Determine the [x, y] coordinate at the center of the cell enclosing the given text.  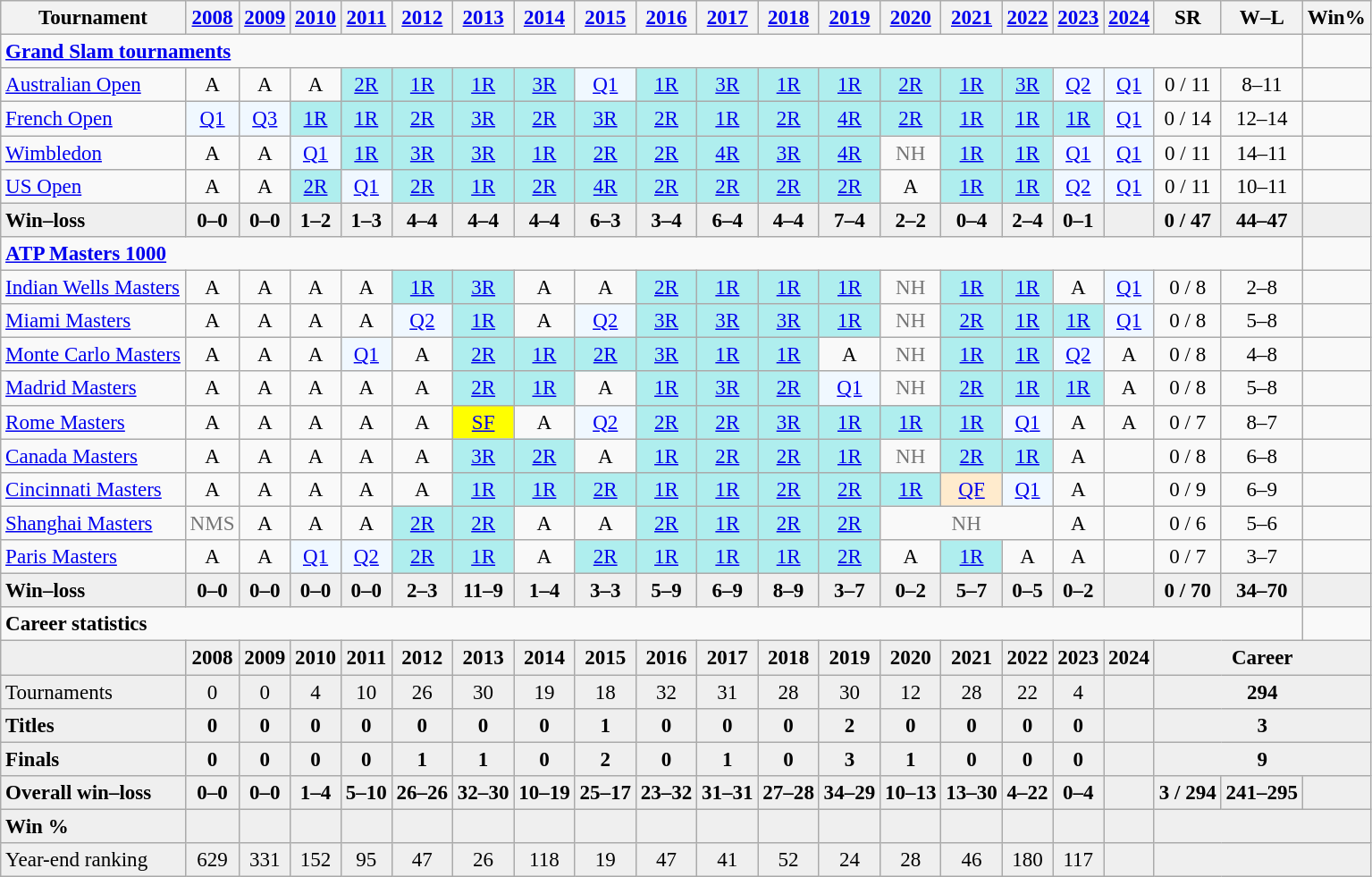
NMS [213, 523]
31 [728, 692]
Overall win–loss [93, 793]
Finals [93, 759]
Year-end ranking [93, 860]
0 / 9 [1187, 490]
34–70 [1262, 591]
9 [1262, 759]
32–30 [483, 793]
Career [1262, 658]
26–26 [422, 793]
331 [265, 860]
34–29 [849, 793]
0–1 [1078, 220]
Madrid Masters [93, 389]
46 [972, 860]
Monte Carlo Masters [93, 355]
22 [1028, 692]
8–9 [788, 591]
Q3 [265, 119]
1–2 [316, 220]
Paris Masters [93, 557]
2–4 [1028, 220]
27–28 [788, 793]
French Open [93, 119]
2–3 [422, 591]
Grand Slam tournaments [652, 52]
Indian Wells Masters [93, 288]
QF [972, 490]
0–5 [1028, 591]
Titles [93, 726]
6–8 [1262, 456]
Tournament [93, 18]
294 [1262, 692]
Win% [1336, 18]
4–8 [1262, 355]
8–11 [1262, 85]
117 [1078, 860]
6–3 [605, 220]
10–11 [1262, 187]
7–4 [849, 220]
Rome Masters [93, 422]
6–4 [728, 220]
Tournaments [93, 692]
0 / 70 [1187, 591]
95 [366, 860]
3–3 [605, 591]
10 [366, 692]
23–32 [666, 793]
12–14 [1262, 119]
52 [788, 860]
Wimbledon [93, 153]
11–9 [483, 591]
0 / 6 [1187, 523]
Australian Open [93, 85]
US Open [93, 187]
25–17 [605, 793]
5–6 [1262, 523]
W–L [1262, 18]
SF [483, 422]
0 / 14 [1187, 119]
Canada Masters [93, 456]
14–11 [1262, 153]
3 / 294 [1187, 793]
31–31 [728, 793]
24 [849, 860]
2–2 [911, 220]
Career statistics [652, 624]
44–47 [1262, 220]
629 [213, 860]
10–13 [911, 793]
8–7 [1262, 422]
SR [1187, 18]
Shanghai Masters [93, 523]
12 [911, 692]
0 / 47 [1187, 220]
32 [666, 692]
5–7 [972, 591]
2–8 [1262, 288]
180 [1028, 860]
1–3 [366, 220]
3–4 [666, 220]
13–30 [972, 793]
241–295 [1262, 793]
5–10 [366, 793]
5–9 [666, 591]
Win % [93, 827]
Cincinnati Masters [93, 490]
41 [728, 860]
Miami Masters [93, 321]
ATP Masters 1000 [652, 254]
18 [605, 692]
118 [544, 860]
4–22 [1028, 793]
152 [316, 860]
10–19 [544, 793]
